Detect which cell encompasses the target text, then output its (x, y) center coordinate. 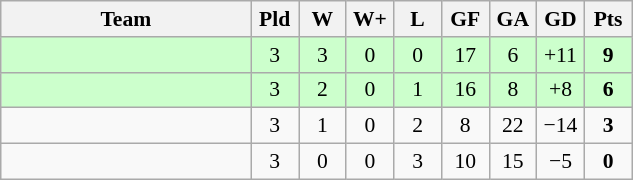
GA (513, 19)
Pts (608, 19)
10 (465, 162)
9 (608, 55)
22 (513, 126)
W (322, 19)
GF (465, 19)
W+ (370, 19)
L (418, 19)
16 (465, 90)
GD (561, 19)
Pld (275, 19)
+11 (561, 55)
+8 (561, 90)
−5 (561, 162)
−14 (561, 126)
15 (513, 162)
Team (126, 19)
17 (465, 55)
